Capture the cell that displays the provided text and extract its (X, Y) central coordinate. 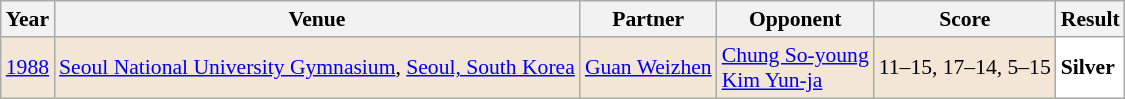
Guan Weizhen (648, 68)
11–15, 17–14, 5–15 (965, 68)
Opponent (796, 19)
Score (965, 19)
Silver (1090, 68)
Venue (317, 19)
Year (28, 19)
1988 (28, 68)
Chung So-young Kim Yun-ja (796, 68)
Seoul National University Gymnasium, Seoul, South Korea (317, 68)
Result (1090, 19)
Partner (648, 19)
